Locate the cell with the specified text and output its (x, y) center coordinate. 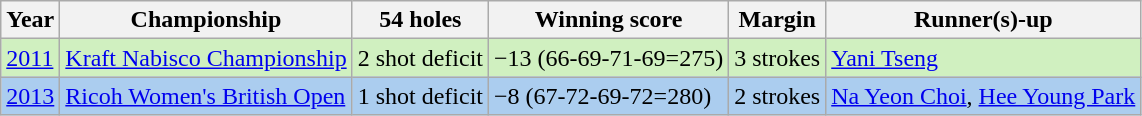
Championship (206, 20)
Kraft Nabisco Championship (206, 58)
1 shot deficit (420, 96)
Na Yeon Choi, Hee Young Park (984, 96)
Year (30, 20)
Ricoh Women's British Open (206, 96)
−13 (66-69-71-69=275) (609, 58)
2013 (30, 96)
2011 (30, 58)
3 strokes (778, 58)
Winning score (609, 20)
Yani Tseng (984, 58)
2 shot deficit (420, 58)
Runner(s)-up (984, 20)
Margin (778, 20)
−8 (67-72-69-72=280) (609, 96)
2 strokes (778, 96)
54 holes (420, 20)
